Pinpoint the cell where the given text exists, returning its [x, y] midpoint coordinate. 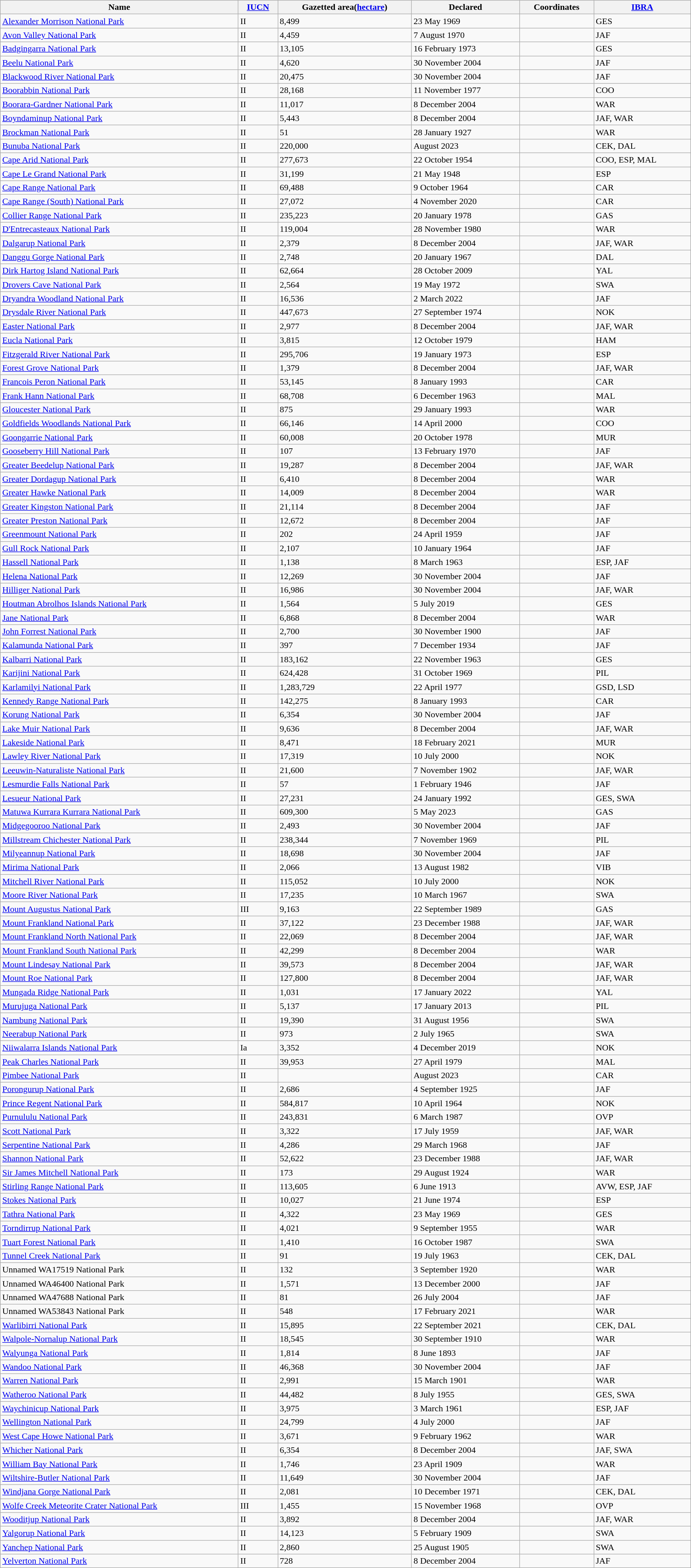
Neerabup National Park [120, 1034]
115,052 [345, 881]
Bunuba National Park [120, 146]
Boyndaminup National Park [120, 118]
2,991 [345, 1381]
3,352 [345, 1048]
17 January 2022 [465, 992]
238,344 [345, 839]
Cape Arid National Park [120, 160]
447,673 [345, 312]
12,672 [345, 520]
243,831 [345, 1117]
Niiwalarra Islands National Park [120, 1048]
3,671 [345, 1436]
7 November 1969 [465, 839]
Mount Frankland South National Park [120, 951]
Tathra National Park [120, 1214]
Lawley River National Park [120, 756]
Wellington National Park [120, 1422]
AVW, ESP, JAF [642, 1186]
42,299 [345, 951]
4 July 2000 [465, 1422]
Nambung National Park [120, 1020]
Unnamed WA46400 National Park [120, 1283]
17 February 2021 [465, 1311]
132 [345, 1269]
24,799 [345, 1422]
Wiltshire-Butler National Park [120, 1478]
20,475 [345, 77]
8 July 1955 [465, 1395]
Wandoo National Park [120, 1367]
3 March 1961 [465, 1408]
4,021 [345, 1228]
Goongarrie National Park [120, 437]
Francois Peron National Park [120, 382]
Peak Charles National Park [120, 1062]
2,700 [345, 632]
1,455 [345, 1506]
2,379 [345, 243]
Boorara-Gardner National Park [120, 104]
22 November 1963 [465, 659]
16 February 1973 [465, 49]
1,379 [345, 368]
Gazetted area(hectare) [345, 7]
7 November 1902 [465, 770]
Yalgorup National Park [120, 1533]
Gooseberry Hill National Park [120, 451]
119,004 [345, 229]
Milyeannup National Park [120, 854]
Blackwood River National Park [120, 77]
6 June 1913 [465, 1186]
Tuart Forest National Park [120, 1242]
Leeuwin-Naturaliste National Park [120, 770]
6,410 [345, 479]
Avon Valley National Park [120, 35]
Matuwa Kurrara Kurrara National Park [120, 812]
Houtman Abrolhos Islands National Park [120, 604]
William Bay National Park [120, 1464]
Walpole-Nornalup National Park [120, 1339]
28 November 1980 [465, 229]
1,564 [345, 604]
12 October 1979 [465, 340]
Coordinates [557, 7]
Gull Rock National Park [120, 548]
Mungada Ridge National Park [120, 992]
142,275 [345, 701]
29 August 1924 [465, 1173]
5 July 2019 [465, 604]
19,287 [345, 465]
3,815 [345, 340]
10,027 [345, 1200]
875 [345, 410]
Karijini National Park [120, 673]
53,145 [345, 382]
60,008 [345, 437]
397 [345, 645]
Boorabbin National Park [120, 90]
584,817 [345, 1103]
1,283,729 [345, 687]
JAF, SWA [642, 1450]
21,600 [345, 770]
Millstream Chichester National Park [120, 839]
4,286 [345, 1145]
7 August 1970 [465, 35]
COO, ESP, MAL [642, 160]
31 October 1969 [465, 673]
Mitchell River National Park [120, 881]
Gloucester National Park [120, 410]
127,800 [345, 978]
14,009 [345, 493]
4,322 [345, 1214]
3 September 1920 [465, 1269]
21,114 [345, 507]
Yelverton National Park [120, 1561]
30 September 1910 [465, 1339]
68,708 [345, 395]
19 January 1973 [465, 354]
Kennedy Range National Park [120, 701]
11,017 [345, 104]
18 February 2021 [465, 742]
27 September 1974 [465, 312]
235,223 [345, 215]
Lake Muir National Park [120, 729]
Stirling Range National Park [120, 1186]
19 July 1963 [465, 1256]
22 September 2021 [465, 1325]
5,443 [345, 118]
17 July 1959 [465, 1131]
Drovers Cave National Park [120, 285]
6,868 [345, 618]
51 [345, 132]
Easter National Park [120, 326]
10 December 1971 [465, 1491]
277,673 [345, 160]
Lesmurdie Falls National Park [120, 784]
7 December 1934 [465, 645]
20 January 1978 [465, 215]
Mount Frankland National Park [120, 923]
2,564 [345, 285]
4 November 2020 [465, 202]
2,748 [345, 257]
Korung National Park [120, 715]
13,105 [345, 49]
183,162 [345, 659]
Brockman National Park [120, 132]
3,322 [345, 1131]
8 March 1963 [465, 562]
2,686 [345, 1089]
Wooditjup National Park [120, 1520]
Greater Dordagup National Park [120, 479]
29 January 1993 [465, 410]
Helena National Park [120, 576]
1,814 [345, 1353]
Mount Lindesay National Park [120, 964]
9,163 [345, 909]
13 December 2000 [465, 1283]
Cape Range (South) National Park [120, 202]
8,499 [345, 21]
20 January 1967 [465, 257]
Badgingarra National Park [120, 49]
12,269 [345, 576]
Frank Hann National Park [120, 395]
2 July 1965 [465, 1034]
27,072 [345, 202]
Watheroo National Park [120, 1395]
Name [120, 7]
Warlibirri National Park [120, 1325]
Serpentine National Park [120, 1145]
Kalamunda National Park [120, 645]
Mount Augustus National Park [120, 909]
2,066 [345, 867]
Forest Grove National Park [120, 368]
GSD, LSD [642, 687]
2,107 [345, 548]
69,488 [345, 188]
220,000 [345, 146]
91 [345, 1256]
John Forrest National Park [120, 632]
10 April 1964 [465, 1103]
Waychinicup National Park [120, 1408]
16,986 [345, 590]
8 June 1893 [465, 1353]
Lakeside National Park [120, 742]
13 August 1982 [465, 867]
Mount Roe National Park [120, 978]
9,636 [345, 729]
3,892 [345, 1520]
Lesueur National Park [120, 798]
Stokes National Park [120, 1200]
Goldfields Woodlands National Park [120, 424]
Wolfe Creek Meteorite Crater National Park [120, 1506]
728 [345, 1561]
20 October 1978 [465, 437]
30 November 1900 [465, 632]
46,368 [345, 1367]
24 January 1992 [465, 798]
2,860 [345, 1547]
28 January 1927 [465, 132]
2,977 [345, 326]
28,168 [345, 90]
24 April 1959 [465, 534]
15 November 1968 [465, 1506]
Prince Regent National Park [120, 1103]
18,698 [345, 854]
Fitzgerald River National Park [120, 354]
3,975 [345, 1408]
15,895 [345, 1325]
Greater Preston National Park [120, 520]
2 March 2022 [465, 299]
19 May 1972 [465, 285]
1,571 [345, 1283]
DAL [642, 257]
21 June 1974 [465, 1200]
22,069 [345, 937]
17,319 [345, 756]
26 July 2004 [465, 1298]
27,231 [345, 798]
Dirk Hartog Island National Park [120, 271]
Greater Hawke National Park [120, 493]
Beelu National Park [120, 63]
Collier Range National Park [120, 215]
IUCN [258, 7]
16,536 [345, 299]
Unnamed WA17519 National Park [120, 1269]
27 April 1979 [465, 1062]
Tunnel Creek National Park [120, 1256]
VIB [642, 867]
37,122 [345, 923]
4 December 2019 [465, 1048]
Walyunga National Park [120, 1353]
Greater Beedelup National Park [120, 465]
Kalbarri National Park [120, 659]
28 October 2009 [465, 271]
Danggu Gorge National Park [120, 257]
Shannon National Park [120, 1159]
13 February 1970 [465, 451]
Mirima National Park [120, 867]
4,459 [345, 35]
39,573 [345, 964]
31 August 1956 [465, 1020]
Cape Le Grand National Park [120, 174]
Hassell National Park [120, 562]
1,031 [345, 992]
1,746 [345, 1464]
973 [345, 1034]
Unnamed WA53843 National Park [120, 1311]
29 March 1968 [465, 1145]
14 April 2000 [465, 424]
Karlamilyi National Park [120, 687]
57 [345, 784]
2,493 [345, 826]
8,471 [345, 742]
4,620 [345, 63]
Torndirrup National Park [120, 1228]
Murujuga National Park [120, 1006]
Sir James Mitchell National Park [120, 1173]
6 March 1987 [465, 1117]
Dalgarup National Park [120, 243]
1 February 1946 [465, 784]
9 October 1964 [465, 188]
Hilliger National Park [120, 590]
22 October 1954 [465, 160]
Scott National Park [120, 1131]
Midgegooroo National Park [120, 826]
81 [345, 1298]
Windjana Gorge National Park [120, 1491]
1,410 [345, 1242]
25 August 1905 [465, 1547]
10 March 1967 [465, 895]
113,605 [345, 1186]
1,138 [345, 562]
66,146 [345, 424]
Cape Range National Park [120, 188]
Drysdale River National Park [120, 312]
295,706 [345, 354]
D'Entrecasteaux National Park [120, 229]
11 November 1977 [465, 90]
16 October 1987 [465, 1242]
15 March 1901 [465, 1381]
4 September 1925 [465, 1089]
18,545 [345, 1339]
Jane National Park [120, 618]
62,664 [345, 271]
17 January 2013 [465, 1006]
19,390 [345, 1020]
Whicher National Park [120, 1450]
6 December 1963 [465, 395]
Alexander Morrison National Park [120, 21]
22 April 1977 [465, 687]
5,137 [345, 1006]
10 January 1964 [465, 548]
21 May 1948 [465, 174]
West Cape Howe National Park [120, 1436]
39,953 [345, 1062]
Unnamed WA47688 National Park [120, 1298]
22 September 1989 [465, 909]
Purnululu National Park [120, 1117]
173 [345, 1173]
Ia [258, 1048]
23 April 1909 [465, 1464]
31,199 [345, 174]
Mount Frankland North National Park [120, 937]
Dryandra Woodland National Park [120, 299]
107 [345, 451]
IBRA [642, 7]
Declared [465, 7]
17,235 [345, 895]
202 [345, 534]
548 [345, 1311]
Greater Kingston National Park [120, 507]
624,428 [345, 673]
9 September 1955 [465, 1228]
HAM [642, 340]
Porongurup National Park [120, 1089]
9 February 1962 [465, 1436]
5 February 1909 [465, 1533]
Pimbee National Park [120, 1076]
5 May 2023 [465, 812]
52,622 [345, 1159]
Greenmount National Park [120, 534]
11,649 [345, 1478]
Eucla National Park [120, 340]
609,300 [345, 812]
Yanchep National Park [120, 1547]
2,081 [345, 1491]
44,482 [345, 1395]
14,123 [345, 1533]
Warren National Park [120, 1381]
Moore River National Park [120, 895]
